Return the [X, Y] coordinate for the center point of the cell that contains the specified text.  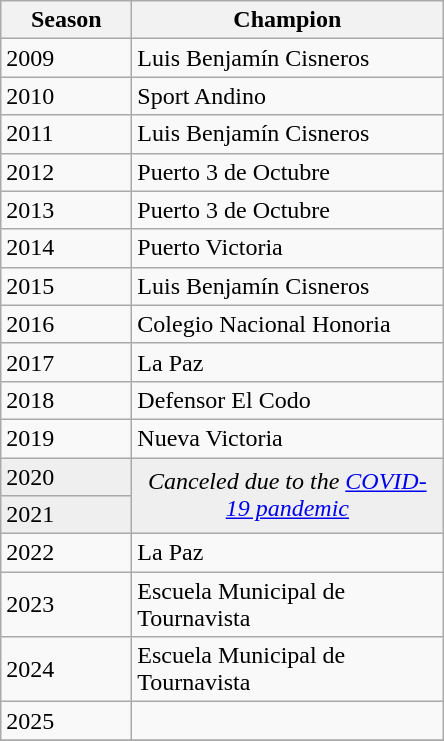
2017 [66, 362]
2023 [66, 604]
2011 [66, 134]
2015 [66, 286]
Season [66, 20]
2022 [66, 553]
Puerto Victoria [288, 248]
2025 [66, 721]
Canceled due to the COVID-19 pandemic [288, 496]
Defensor El Codo [288, 400]
2010 [66, 96]
2019 [66, 438]
2016 [66, 324]
Sport Andino [288, 96]
2013 [66, 210]
2024 [66, 670]
2021 [66, 515]
Nueva Victoria [288, 438]
2018 [66, 400]
Champion [288, 20]
2020 [66, 477]
Colegio Nacional Honoria [288, 324]
2014 [66, 248]
2012 [66, 172]
2009 [66, 58]
